Identify which cell holds the provided text, then report its [X, Y] central coordinate. 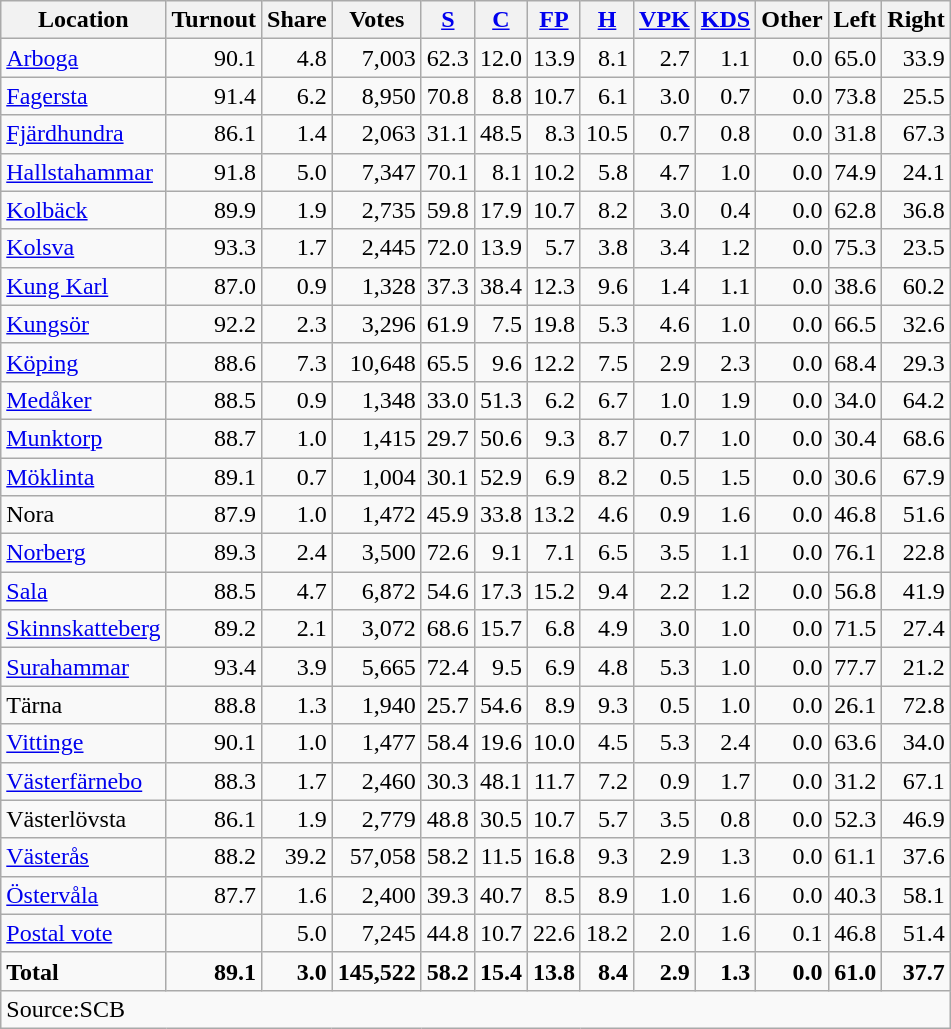
37.3 [448, 286]
2,400 [376, 895]
9.5 [500, 667]
Share [298, 20]
92.2 [214, 324]
13.8 [554, 971]
Surahammar [84, 667]
1,328 [376, 286]
88.7 [214, 438]
72.8 [916, 705]
91.8 [214, 172]
6.7 [606, 400]
3,296 [376, 324]
10.2 [554, 172]
61.0 [855, 971]
68.4 [855, 362]
8.8 [500, 96]
3.9 [298, 667]
2.2 [665, 591]
39.2 [298, 857]
12.0 [500, 58]
2.0 [665, 933]
17.3 [500, 591]
24.1 [916, 172]
1,477 [376, 743]
72.0 [448, 248]
2,779 [376, 819]
Norberg [84, 553]
31.8 [855, 134]
8.3 [554, 134]
6.5 [606, 553]
65.5 [448, 362]
Köping [84, 362]
25.7 [448, 705]
29.7 [448, 438]
7,347 [376, 172]
Votes [376, 20]
22.6 [554, 933]
C [500, 20]
62.3 [448, 58]
1,472 [376, 515]
38.6 [855, 286]
61.9 [448, 324]
Other [792, 20]
63.6 [855, 743]
16.8 [554, 857]
6.1 [606, 96]
57,058 [376, 857]
33.0 [448, 400]
87.0 [214, 286]
7,245 [376, 933]
3.8 [606, 248]
3,500 [376, 553]
89.2 [214, 629]
145,522 [376, 971]
12.3 [554, 286]
2.7 [665, 58]
33.9 [916, 58]
61.1 [855, 857]
32.6 [916, 324]
88.2 [214, 857]
18.2 [606, 933]
Möklinta [84, 477]
56.8 [855, 591]
Fagersta [84, 96]
31.2 [855, 781]
93.4 [214, 667]
12.2 [554, 362]
29.3 [916, 362]
15.4 [500, 971]
31.1 [448, 134]
58.4 [448, 743]
Postal vote [84, 933]
40.3 [855, 895]
Munktorp [84, 438]
77.7 [855, 667]
4.5 [606, 743]
Kolsva [84, 248]
52.3 [855, 819]
7,003 [376, 58]
10.5 [606, 134]
37.6 [916, 857]
7.1 [554, 553]
75.3 [855, 248]
9.4 [606, 591]
46.9 [916, 819]
89.9 [214, 210]
3.4 [665, 248]
30.5 [500, 819]
2.1 [298, 629]
70.1 [448, 172]
72.6 [448, 553]
30.4 [855, 438]
2,460 [376, 781]
Kolbäck [84, 210]
60.2 [916, 286]
2,735 [376, 210]
11.7 [554, 781]
Arboga [84, 58]
58.1 [916, 895]
17.9 [500, 210]
6,872 [376, 591]
7.2 [606, 781]
41.9 [916, 591]
Östervåla [84, 895]
73.8 [855, 96]
13.2 [554, 515]
15.7 [500, 629]
40.7 [500, 895]
Location [84, 20]
87.9 [214, 515]
Sala [84, 591]
Source:SCB [476, 1009]
30.1 [448, 477]
70.8 [448, 96]
93.3 [214, 248]
10.0 [554, 743]
64.2 [916, 400]
8.4 [606, 971]
22.8 [916, 553]
Total [84, 971]
26.1 [855, 705]
48.5 [500, 134]
1,004 [376, 477]
52.9 [500, 477]
39.3 [448, 895]
1,348 [376, 400]
15.2 [554, 591]
FP [554, 20]
Västerfärnebo [84, 781]
Nora [84, 515]
6.8 [554, 629]
8.5 [554, 895]
Left [855, 20]
Kung Karl [84, 286]
1,415 [376, 438]
3,072 [376, 629]
Right [916, 20]
7.3 [298, 362]
44.8 [448, 933]
76.1 [855, 553]
S [448, 20]
19.8 [554, 324]
48.1 [500, 781]
89.3 [214, 553]
62.8 [855, 210]
51.3 [500, 400]
0.1 [792, 933]
VPK [665, 20]
67.1 [916, 781]
51.6 [916, 515]
4.9 [606, 629]
72.4 [448, 667]
87.7 [214, 895]
88.6 [214, 362]
19.6 [500, 743]
1.5 [725, 477]
74.9 [855, 172]
91.4 [214, 96]
1,940 [376, 705]
88.3 [214, 781]
Västerås [84, 857]
45.9 [448, 515]
Vittinge [84, 743]
Tärna [84, 705]
10,648 [376, 362]
Hallstahammar [84, 172]
Västerlövsta [84, 819]
Skinnskatteberg [84, 629]
Medåker [84, 400]
Kungsör [84, 324]
27.4 [916, 629]
48.8 [448, 819]
9.1 [500, 553]
67.9 [916, 477]
KDS [725, 20]
8.7 [606, 438]
88.8 [214, 705]
36.8 [916, 210]
5,665 [376, 667]
59.8 [448, 210]
11.5 [500, 857]
65.0 [855, 58]
5.8 [606, 172]
2,063 [376, 134]
37.7 [916, 971]
51.4 [916, 933]
33.8 [500, 515]
Turnout [214, 20]
8,950 [376, 96]
2,445 [376, 248]
23.5 [916, 248]
25.5 [916, 96]
67.3 [916, 134]
Fjärdhundra [84, 134]
0.4 [725, 210]
71.5 [855, 629]
H [606, 20]
30.6 [855, 477]
66.5 [855, 324]
21.2 [916, 667]
38.4 [500, 286]
50.6 [500, 438]
30.3 [448, 781]
